Return (x, y) of the center of cell containing provided text 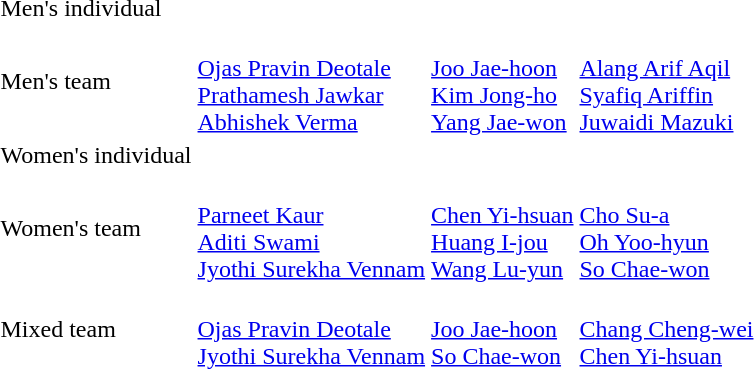
Ojas Pravin DeotalePrathamesh JawkarAbhishek Verma (312, 82)
Chen Yi-hsuanHuang I-jouWang Lu-yun (502, 228)
Joo Jae-hoonKim Jong-hoYang Jae-won (502, 82)
Parneet KaurAditi SwamiJyothi Surekha Vennam (312, 228)
